Locate the cell with the specified text and output its (X, Y) center coordinate. 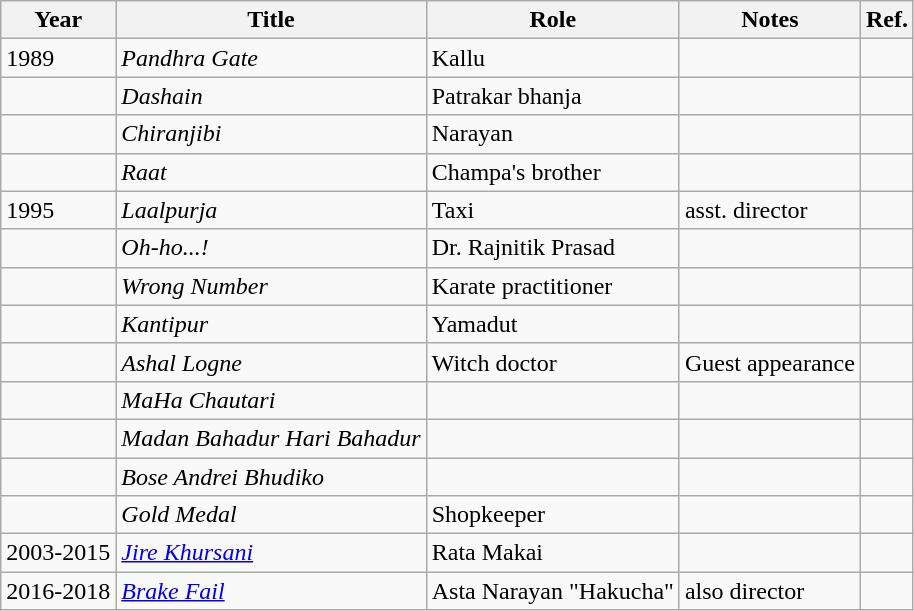
Madan Bahadur Hari Bahadur (271, 438)
Taxi (552, 210)
Yamadut (552, 324)
Year (58, 20)
2016-2018 (58, 591)
Notes (770, 20)
2003-2015 (58, 553)
Chiranjibi (271, 134)
1995 (58, 210)
Pandhra Gate (271, 58)
also director (770, 591)
Champa's brother (552, 172)
Karate practitioner (552, 286)
Narayan (552, 134)
Rata Makai (552, 553)
Ashal Logne (271, 362)
Guest appearance (770, 362)
Oh-ho...! (271, 248)
Jire Khursani (271, 553)
Ref. (886, 20)
Kallu (552, 58)
Bose Andrei Bhudiko (271, 477)
Dashain (271, 96)
Gold Medal (271, 515)
MaHa Chautari (271, 400)
Role (552, 20)
Shopkeeper (552, 515)
Witch doctor (552, 362)
Raat (271, 172)
Laalpurja (271, 210)
Patrakar bhanja (552, 96)
Asta Narayan "Hakucha" (552, 591)
Title (271, 20)
Kantipur (271, 324)
Brake Fail (271, 591)
1989 (58, 58)
asst. director (770, 210)
Wrong Number (271, 286)
Dr. Rajnitik Prasad (552, 248)
